Return (x, y) of the center of cell containing provided text 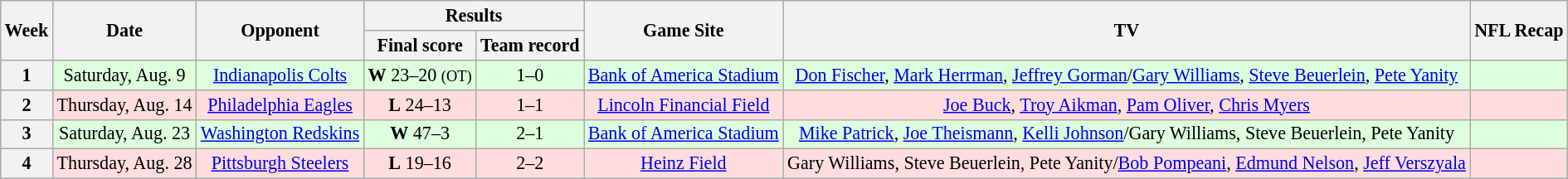
3 (27, 134)
NFL Recap (1519, 31)
Opponent (280, 31)
2–2 (530, 164)
TV (1127, 31)
Week (27, 31)
Philadelphia Eagles (280, 104)
Lincoln Financial Field (684, 104)
Mike Patrick, Joe Theismann, Kelli Johnson/Gary Williams, Steve Beuerlein, Pete Yanity (1127, 134)
4 (27, 164)
2 (27, 104)
1–0 (530, 75)
L 19–16 (420, 164)
Date (124, 31)
1 (27, 75)
Indianapolis Colts (280, 75)
Joe Buck, Troy Aikman, Pam Oliver, Chris Myers (1127, 104)
Thursday, Aug. 14 (124, 104)
W 23–20 (OT) (420, 75)
Washington Redskins (280, 134)
Saturday, Aug. 9 (124, 75)
Don Fischer, Mark Herrman, Jeffrey Gorman/Gary Williams, Steve Beuerlein, Pete Yanity (1127, 75)
W 47–3 (420, 134)
L 24–13 (420, 104)
1–1 (530, 104)
Final score (420, 46)
2–1 (530, 134)
Saturday, Aug. 23 (124, 134)
Game Site (684, 31)
Team record (530, 46)
Pittsburgh Steelers (280, 164)
Results (473, 16)
Gary Williams, Steve Beuerlein, Pete Yanity/Bob Pompeani, Edmund Nelson, Jeff Verszyala (1127, 164)
Heinz Field (684, 164)
Thursday, Aug. 28 (124, 164)
